Return (x, y) of the center of cell containing provided text 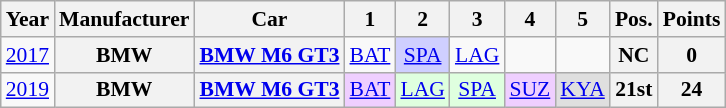
NC (634, 55)
24 (692, 90)
Pos. (634, 19)
SUZ (530, 90)
21st (634, 90)
2017 (28, 55)
1 (370, 19)
3 (477, 19)
KYA (582, 90)
Manufacturer (124, 19)
Car (269, 19)
2019 (28, 90)
Year (28, 19)
4 (530, 19)
0 (692, 55)
Points (692, 19)
5 (582, 19)
2 (422, 19)
